Determine the [x, y] coordinate at the center of the cell enclosing the given text.  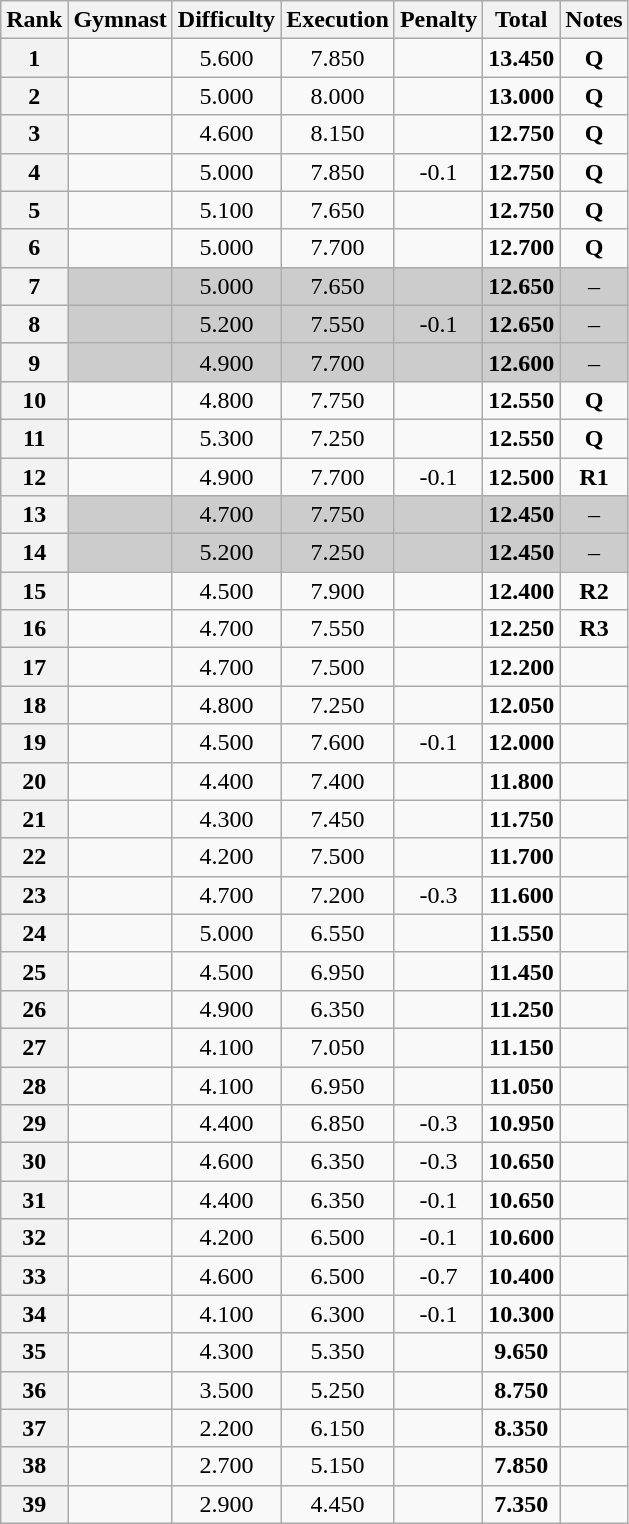
4.450 [338, 1504]
27 [34, 1047]
16 [34, 629]
7.900 [338, 591]
5 [34, 210]
7.200 [338, 895]
11.250 [522, 1009]
22 [34, 857]
12.600 [522, 362]
13.000 [522, 96]
5.150 [338, 1466]
39 [34, 1504]
7.600 [338, 743]
10.300 [522, 1314]
10 [34, 400]
5.100 [226, 210]
Execution [338, 20]
11.700 [522, 857]
5.600 [226, 58]
Gymnast [120, 20]
2.900 [226, 1504]
12.500 [522, 477]
26 [34, 1009]
11.550 [522, 933]
Total [522, 20]
12.200 [522, 667]
14 [34, 553]
R1 [594, 477]
11.050 [522, 1085]
9.650 [522, 1352]
30 [34, 1162]
12.250 [522, 629]
8.350 [522, 1428]
11.600 [522, 895]
12.000 [522, 743]
34 [34, 1314]
20 [34, 781]
5.250 [338, 1390]
8.000 [338, 96]
35 [34, 1352]
12.050 [522, 705]
12.700 [522, 248]
12.400 [522, 591]
Rank [34, 20]
11.450 [522, 971]
19 [34, 743]
3.500 [226, 1390]
6 [34, 248]
Penalty [438, 20]
13.450 [522, 58]
2.700 [226, 1466]
7.400 [338, 781]
6.550 [338, 933]
7.050 [338, 1047]
21 [34, 819]
10.400 [522, 1276]
R2 [594, 591]
37 [34, 1428]
23 [34, 895]
Difficulty [226, 20]
11.800 [522, 781]
4 [34, 172]
5.350 [338, 1352]
2 [34, 96]
36 [34, 1390]
12 [34, 477]
3 [34, 134]
38 [34, 1466]
7 [34, 286]
18 [34, 705]
31 [34, 1200]
10.600 [522, 1238]
7.450 [338, 819]
15 [34, 591]
10.950 [522, 1124]
5.300 [226, 438]
8 [34, 324]
7.350 [522, 1504]
9 [34, 362]
17 [34, 667]
-0.7 [438, 1276]
6.850 [338, 1124]
R3 [594, 629]
6.300 [338, 1314]
32 [34, 1238]
8.150 [338, 134]
29 [34, 1124]
Notes [594, 20]
8.750 [522, 1390]
33 [34, 1276]
11.750 [522, 819]
28 [34, 1085]
6.150 [338, 1428]
2.200 [226, 1428]
11 [34, 438]
1 [34, 58]
24 [34, 933]
11.150 [522, 1047]
25 [34, 971]
13 [34, 515]
